Locate the cell with the specified text and output its (x, y) center coordinate. 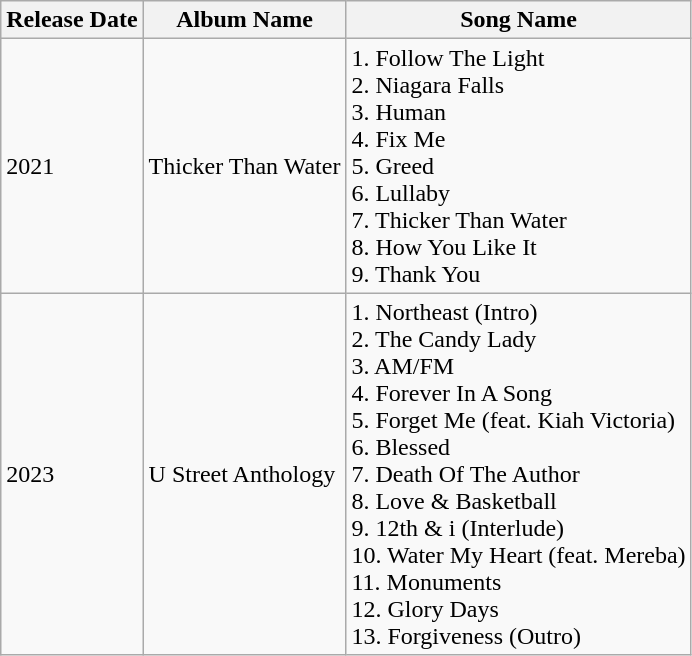
Thicker Than Water (244, 166)
Release Date (72, 20)
2021 (72, 166)
Album Name (244, 20)
2023 (72, 474)
Song Name (518, 20)
U Street Anthology (244, 474)
1. Follow The Light2. Niagara Falls3. Human4. Fix Me5. Greed6. Lullaby7. Thicker Than Water8. How You Like It9. Thank You (518, 166)
